From the cell containing the given text, extract its center point as (x, y) coordinate. 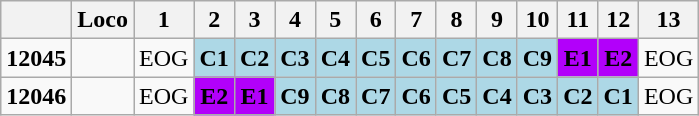
Loco (103, 20)
10 (537, 20)
7 (416, 20)
8 (456, 20)
1 (164, 20)
9 (497, 20)
6 (376, 20)
2 (214, 20)
13 (668, 20)
12046 (36, 96)
4 (295, 20)
3 (254, 20)
11 (578, 20)
5 (335, 20)
12 (618, 20)
12045 (36, 58)
